Search for the cell housing the specified text and yield its (x, y) center coordinate. 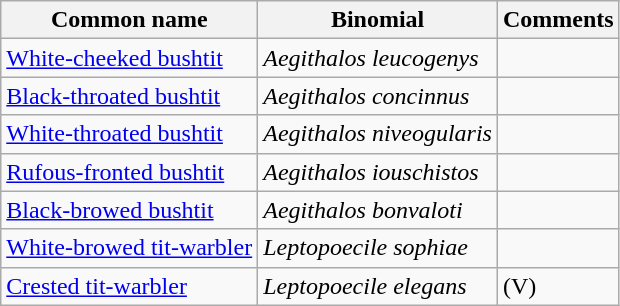
White-cheeked bushtit (130, 58)
Leptopoecile elegans (378, 286)
White-browed tit-warbler (130, 248)
Aegithalos iouschistos (378, 172)
(V) (558, 286)
Crested tit-warbler (130, 286)
Aegithalos concinnus (378, 96)
Black-browed bushtit (130, 210)
Binomial (378, 20)
Comments (558, 20)
Aegithalos bonvaloti (378, 210)
Aegithalos niveogularis (378, 134)
Black-throated bushtit (130, 96)
Aegithalos leucogenys (378, 58)
Leptopoecile sophiae (378, 248)
Common name (130, 20)
Rufous-fronted bushtit (130, 172)
White-throated bushtit (130, 134)
